Return [x, y] of the center of cell containing provided text 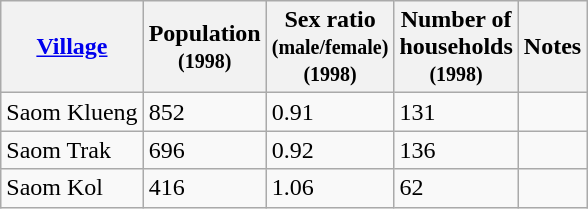
0.92 [330, 150]
Number ofhouseholds(1998) [456, 47]
Saom Klueng [72, 112]
136 [456, 150]
0.91 [330, 112]
Village [72, 47]
131 [456, 112]
696 [204, 150]
416 [204, 188]
Saom Trak [72, 150]
Sex ratio(male/female)(1998) [330, 47]
852 [204, 112]
Saom Kol [72, 188]
Notes [552, 47]
Population(1998) [204, 47]
1.06 [330, 188]
62 [456, 188]
